Return the [X, Y] coordinate for the center point of the cell that contains the specified text.  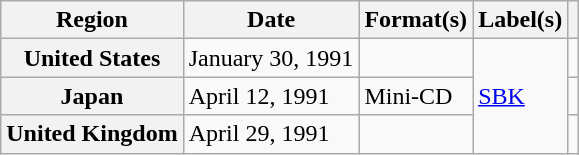
United States [92, 58]
Japan [92, 96]
Mini-CD [416, 96]
April 29, 1991 [271, 134]
United Kingdom [92, 134]
April 12, 1991 [271, 96]
Date [271, 20]
Format(s) [416, 20]
January 30, 1991 [271, 58]
Label(s) [520, 20]
SBK [520, 96]
Region [92, 20]
